Output the [x, y] coordinate of the center of the cell containing the given text.  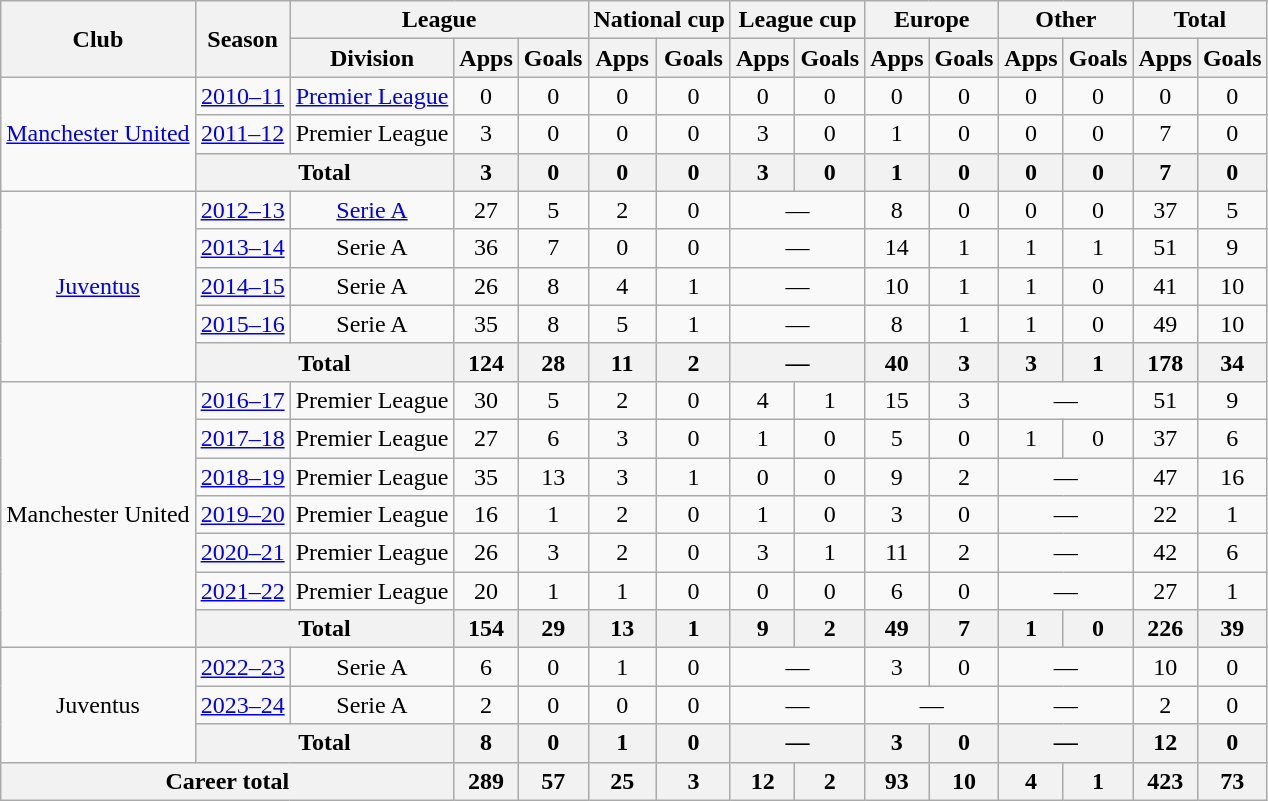
423 [1165, 781]
124 [486, 362]
League [439, 20]
93 [897, 781]
League cup [797, 20]
14 [897, 248]
20 [486, 591]
2015–16 [242, 324]
2016–17 [242, 400]
Career total [228, 781]
Other [1066, 20]
226 [1165, 629]
47 [1165, 477]
2012–13 [242, 210]
2013–14 [242, 248]
42 [1165, 553]
2020–21 [242, 553]
2022–23 [242, 667]
2017–18 [242, 438]
2018–19 [242, 477]
25 [622, 781]
2011–12 [242, 134]
289 [486, 781]
Division [372, 58]
178 [1165, 362]
2021–22 [242, 591]
34 [1232, 362]
36 [486, 248]
28 [553, 362]
57 [553, 781]
National cup [659, 20]
30 [486, 400]
Europe [932, 20]
2023–24 [242, 705]
22 [1165, 515]
40 [897, 362]
Club [98, 39]
Season [242, 39]
2019–20 [242, 515]
15 [897, 400]
41 [1165, 286]
29 [553, 629]
39 [1232, 629]
2010–11 [242, 96]
2014–15 [242, 286]
73 [1232, 781]
154 [486, 629]
